Return the (X, Y) coordinate for the center point of the cell that contains the specified text.  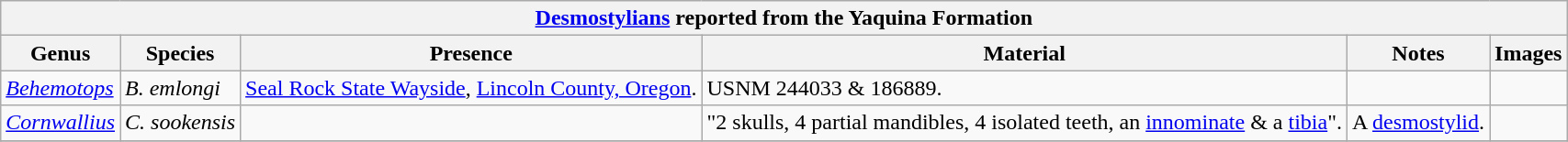
B. emlongi (180, 88)
Genus (61, 53)
Presence (471, 53)
USNM 244033 & 186889. (1025, 88)
Species (180, 53)
Seal Rock State Wayside, Lincoln County, Oregon. (471, 88)
A desmostylid. (1418, 123)
Behemotops (61, 88)
Desmostylians reported from the Yaquina Formation (784, 18)
Images (1529, 53)
Material (1025, 53)
Cornwallius (61, 123)
"2 skulls, 4 partial mandibles, 4 isolated teeth, an innominate & a tibia". (1025, 123)
C. sookensis (180, 123)
Notes (1418, 53)
